Return (X, Y) of the center of cell containing provided text 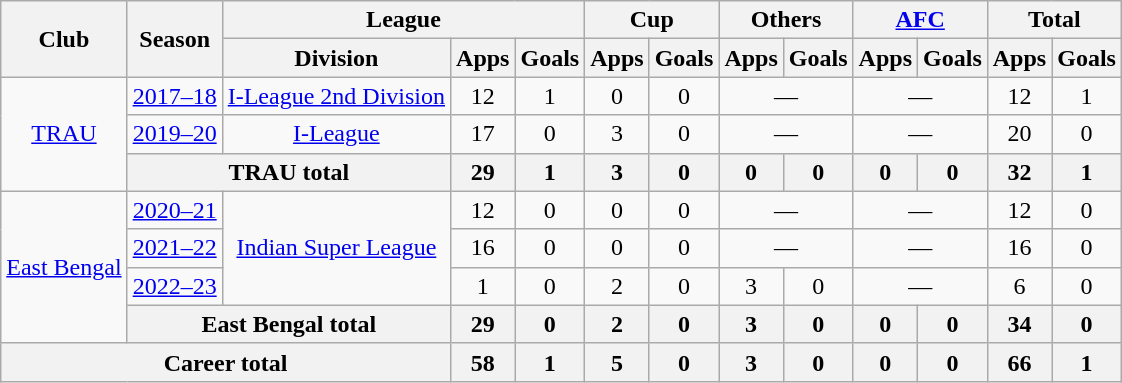
Cup (652, 20)
2020–21 (174, 210)
17 (483, 134)
2019–20 (174, 134)
5 (617, 362)
League (404, 20)
58 (483, 362)
34 (1019, 324)
32 (1019, 172)
2022–23 (174, 286)
Club (64, 39)
I-League (336, 134)
TRAU (64, 134)
Others (786, 20)
I-League 2nd Division (336, 96)
Season (174, 39)
66 (1019, 362)
6 (1019, 286)
East Bengal (64, 267)
2021–22 (174, 248)
Total (1054, 20)
Indian Super League (336, 248)
20 (1019, 134)
Division (336, 58)
Career total (226, 362)
TRAU total (288, 172)
AFC (920, 20)
East Bengal total (288, 324)
2017–18 (174, 96)
